Search for the cell housing the specified text and yield its [x, y] center coordinate. 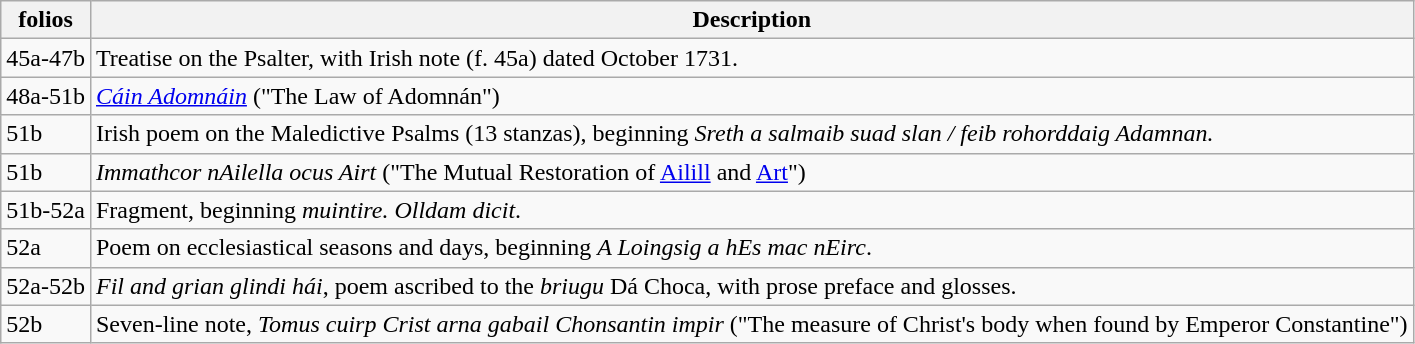
Treatise on the Psalter, with Irish note (f. 45a) dated October 1731. [752, 58]
Cáin Adomnáin ("The Law of Adomnán") [752, 96]
Description [752, 20]
48a-51b [46, 96]
Poem on ecclesiastical seasons and days, beginning A Loingsig a hEs mac nEirc. [752, 248]
Fil and grian glindi hái, poem ascribed to the briugu Dá Choca, with prose preface and glosses. [752, 286]
52a [46, 248]
52b [46, 324]
52a-52b [46, 286]
Fragment, beginning muintire. Olldam dicit. [752, 210]
folios [46, 20]
Seven-line note, Tomus cuirp Crist arna gabail Chonsantin impir ("The measure of Christ's body when found by Emperor Constantine") [752, 324]
45a-47b [46, 58]
Irish poem on the Maledictive Psalms (13 stanzas), beginning Sreth a salmaib suad slan / feib rohorddaig Adamnan. [752, 134]
Immathcor nAilella ocus Airt ("The Mutual Restoration of Ailill and Art") [752, 172]
51b-52a [46, 210]
